Return the [X, Y] coordinate for the center point of the cell that contains the specified text.  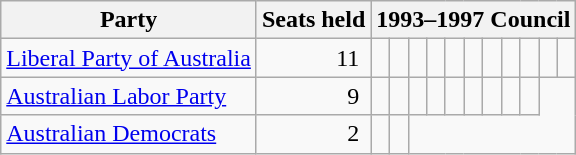
2 [313, 134]
Seats held [313, 20]
Australian Labor Party [129, 96]
Liberal Party of Australia [129, 58]
Party [129, 20]
1993–1997 Council [474, 20]
9 [313, 96]
11 [313, 58]
Australian Democrats [129, 134]
